Pinpoint the cell where the given text exists, returning its (x, y) midpoint coordinate. 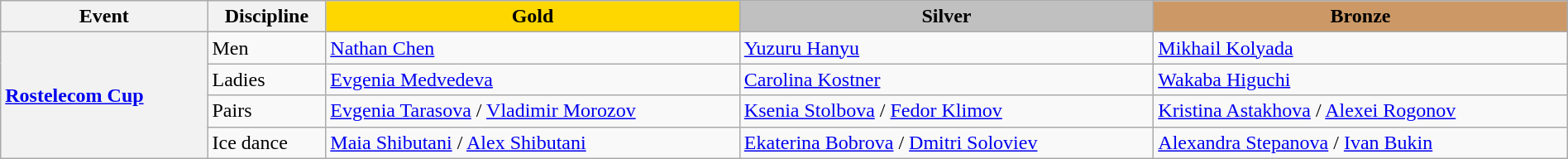
Wakaba Higuchi (1360, 79)
Evgenia Tarasova / Vladimir Morozov (533, 111)
Yuzuru Hanyu (946, 48)
Silver (946, 17)
Kristina Astakhova / Alexei Rogonov (1360, 111)
Event (104, 17)
Ksenia Stolbova / Fedor Klimov (946, 111)
Pairs (266, 111)
Nathan Chen (533, 48)
Bronze (1360, 17)
Ekaterina Bobrova / Dmitri Soloviev (946, 142)
Evgenia Medvedeva (533, 79)
Men (266, 48)
Ice dance (266, 142)
Alexandra Stepanova / Ivan Bukin (1360, 142)
Discipline (266, 17)
Rostelecom Cup (104, 95)
Ladies (266, 79)
Maia Shibutani / Alex Shibutani (533, 142)
Mikhail Kolyada (1360, 48)
Gold (533, 17)
Carolina Kostner (946, 79)
